Determine the [x, y] coordinate at the center of the cell enclosing the given text.  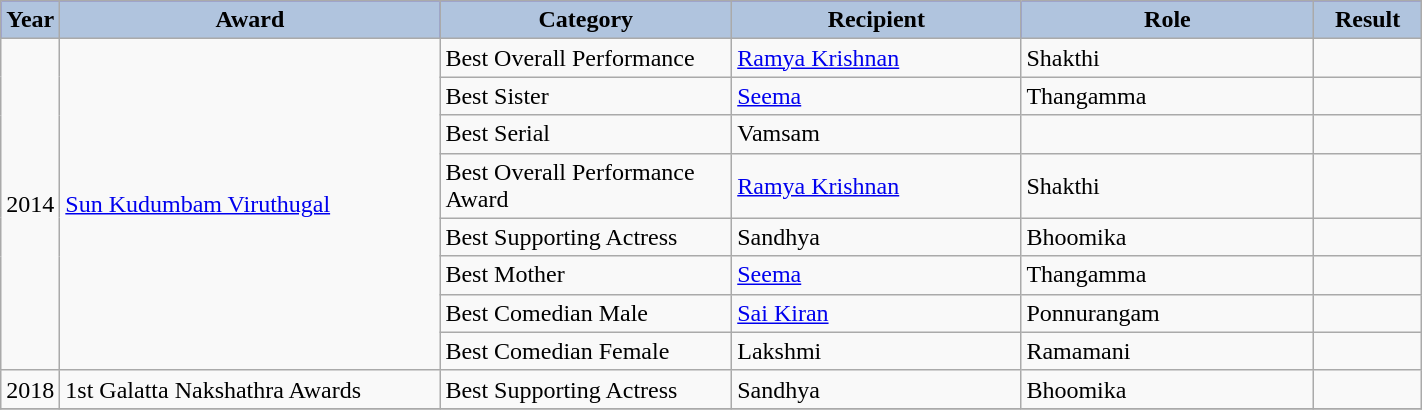
Lakshmi [876, 351]
1st Galatta Nakshathra Awards [250, 389]
2014 [30, 205]
Best Mother [586, 275]
Role [1168, 20]
Ponnurangam [1168, 313]
Category [586, 20]
Vamsam [876, 134]
Best Comedian Male [586, 313]
Best Serial [586, 134]
Best Sister [586, 96]
Year [30, 20]
Recipient [876, 20]
Award [250, 20]
Sai Kiran [876, 313]
2018 [30, 389]
Result [1368, 20]
Best Comedian Female [586, 351]
Best Overall Performance [586, 58]
Sun Kudumbam Viruthugal [250, 205]
Best Overall Performance Award [586, 186]
Ramamani [1168, 351]
